Determine the [X, Y] coordinate at the center of the cell enclosing the given text.  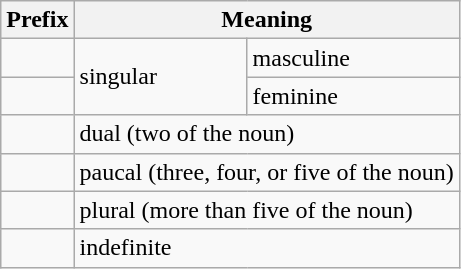
paucal (three, four, or five of the noun) [266, 172]
plural (more than five of the noun) [266, 210]
masculine [353, 58]
singular [160, 77]
indefinite [266, 248]
dual (two of the noun) [266, 134]
Prefix [38, 20]
feminine [353, 96]
Meaning [266, 20]
